Extract the (X, Y) coordinate from the center of the cell holding the provided text.  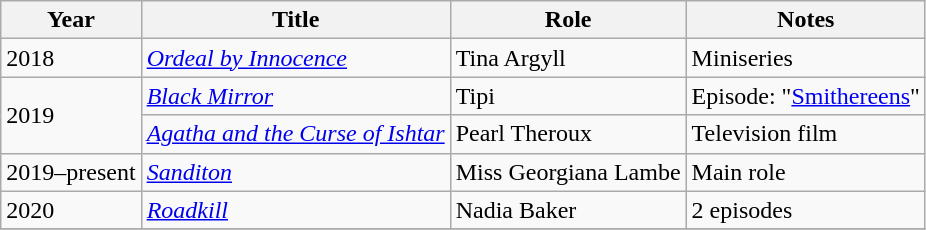
Pearl Theroux (568, 134)
2019 (71, 115)
2 episodes (806, 210)
Episode: "Smithereens" (806, 96)
Ordeal by Innocence (296, 58)
2018 (71, 58)
Role (568, 20)
Agatha and the Curse of Ishtar (296, 134)
Miss Georgiana Lambe (568, 172)
Television film (806, 134)
Year (71, 20)
Main role (806, 172)
Tina Argyll (568, 58)
2019–present (71, 172)
Sanditon (296, 172)
Roadkill (296, 210)
Nadia Baker (568, 210)
2020 (71, 210)
Miniseries (806, 58)
Title (296, 20)
Black Mirror (296, 96)
Notes (806, 20)
Tipi (568, 96)
